Extract the (X, Y) coordinate from the center of the cell holding the provided text.  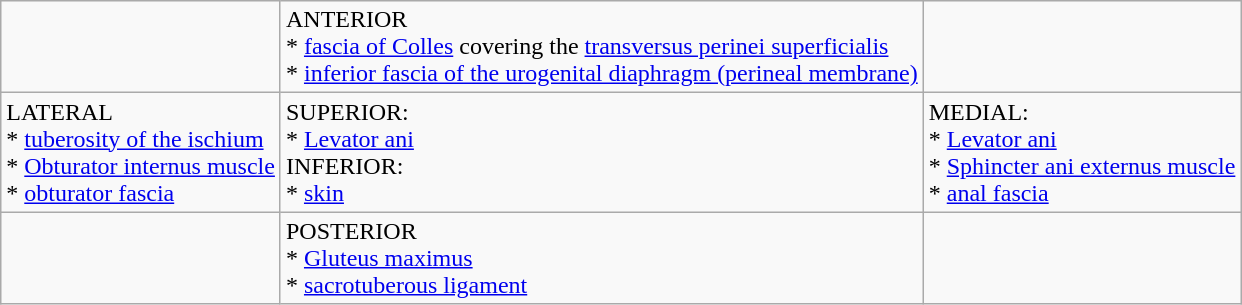
MEDIAL:* Levator ani* Sphincter ani externus muscle* anal fascia (1082, 152)
ANTERIOR* fascia of Colles covering the transversus perinei superficialis* inferior fascia of the urogenital diaphragm (perineal membrane) (602, 47)
POSTERIOR* Gluteus maximus* sacrotuberous ligament (602, 258)
LATERAL* tuberosity of the ischium* Obturator internus muscle * obturator fascia (141, 152)
SUPERIOR:* Levator aniINFERIOR:* skin (602, 152)
